Return (x, y) of the center of cell containing provided text 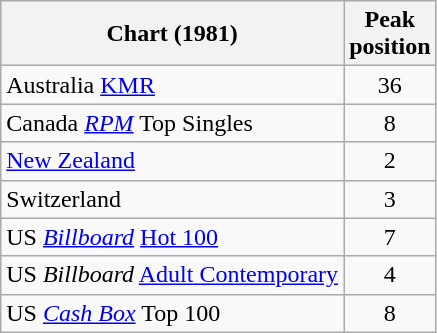
7 (390, 237)
Canada RPM Top Singles (172, 123)
Australia KMR (172, 85)
Peakposition (390, 34)
36 (390, 85)
New Zealand (172, 161)
Chart (1981) (172, 34)
3 (390, 199)
4 (390, 275)
US Billboard Hot 100 (172, 237)
2 (390, 161)
US Billboard Adult Contemporary (172, 275)
US Cash Box Top 100 (172, 313)
Switzerland (172, 199)
